Output the (X, Y) coordinate of the center of the cell containing the given text.  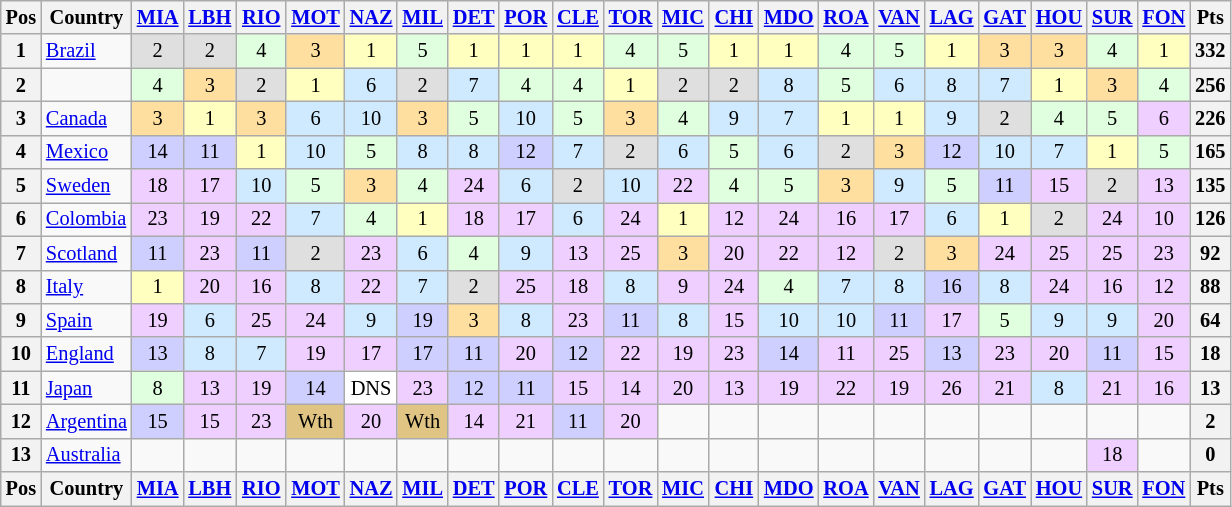
226 (1210, 118)
26 (952, 388)
Brazil (86, 51)
92 (1210, 253)
Sweden (86, 186)
England (86, 354)
0 (1210, 455)
256 (1210, 85)
165 (1210, 152)
Canada (86, 118)
64 (1210, 320)
DNS (372, 388)
Spain (86, 320)
88 (1210, 287)
332 (1210, 51)
Australia (86, 455)
126 (1210, 219)
Argentina (86, 421)
Japan (86, 388)
Mexico (86, 152)
Colombia (86, 219)
Italy (86, 287)
135 (1210, 186)
Scotland (86, 253)
